For the text-containing cell, return its midpoint in (x, y) coordinate format. 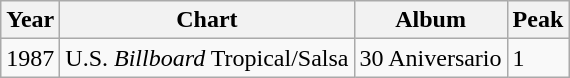
Year (30, 20)
Chart (207, 20)
Album (430, 20)
1987 (30, 58)
Peak (538, 20)
30 Aniversario (430, 58)
U.S. Billboard Tropical/Salsa (207, 58)
1 (538, 58)
